Find where the given text appears and provide that cell's center as [x, y] coordinate. 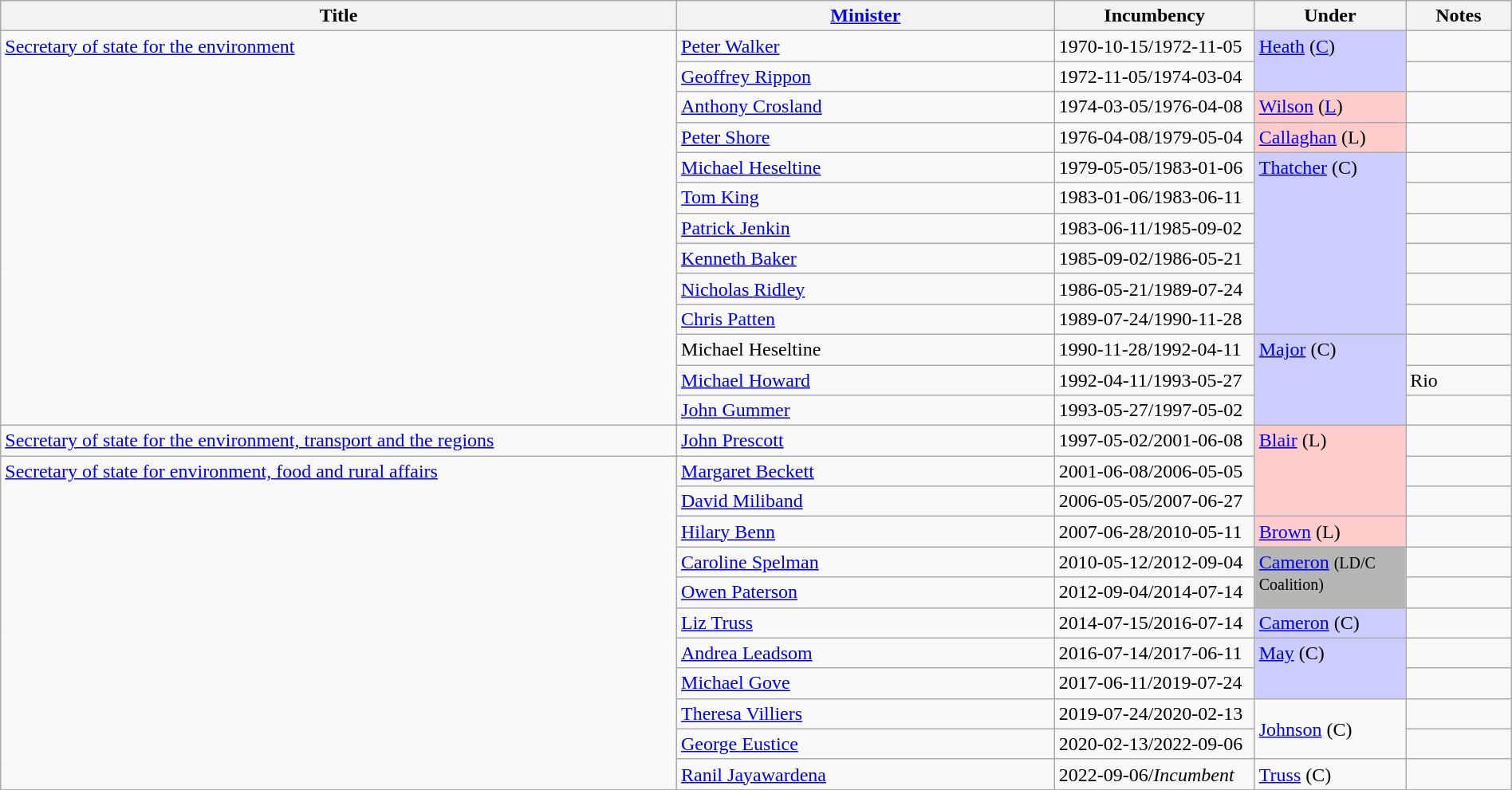
Kenneth Baker [866, 258]
Secretary of state for the environment, transport and the regions [339, 441]
Hilary Benn [866, 532]
Caroline Spelman [866, 562]
2016-07-14/2017-06-11 [1155, 653]
Blair (L) [1330, 471]
Notes [1459, 16]
1993-05-27/1997-05-02 [1155, 411]
1976-04-08/1979-05-04 [1155, 137]
Cameron (LD/C Coalition) [1330, 577]
Michael Gove [866, 683]
1985-09-02/1986-05-21 [1155, 258]
2010-05-12/2012-09-04 [1155, 562]
Rio [1459, 380]
1979-05-05/1983-01-06 [1155, 167]
Michael Howard [866, 380]
1992-04-11/1993-05-27 [1155, 380]
Andrea Leadsom [866, 653]
Minister [866, 16]
Truss (C) [1330, 774]
2006-05-05/2007-06-27 [1155, 501]
Major (C) [1330, 379]
1983-06-11/1985-09-02 [1155, 228]
1972-11-05/1974-03-04 [1155, 77]
2014-07-15/2016-07-14 [1155, 623]
John Gummer [866, 411]
2019-07-24/2020-02-13 [1155, 713]
1989-07-24/1990-11-28 [1155, 319]
2001-06-08/2006-05-05 [1155, 471]
John Prescott [866, 441]
2012-09-04/2014-07-14 [1155, 592]
Callaghan (L) [1330, 137]
Wilson (L) [1330, 107]
Theresa Villiers [866, 713]
1986-05-21/1989-07-24 [1155, 289]
2007-06-28/2010-05-11 [1155, 532]
1983-01-06/1983-06-11 [1155, 198]
Owen Paterson [866, 592]
1970-10-15/1972-11-05 [1155, 46]
Chris Patten [866, 319]
Heath (C) [1330, 61]
Patrick Jenkin [866, 228]
1974-03-05/1976-04-08 [1155, 107]
Johnson (C) [1330, 729]
Brown (L) [1330, 532]
Thatcher (C) [1330, 243]
Peter Shore [866, 137]
2022-09-06/Incumbent [1155, 774]
Peter Walker [866, 46]
Liz Truss [866, 623]
Geoffrey Rippon [866, 77]
Anthony Crosland [866, 107]
May (C) [1330, 668]
Ranil Jayawardena [866, 774]
Title [339, 16]
Cameron (C) [1330, 623]
David Miliband [866, 501]
Margaret Beckett [866, 471]
Nicholas Ridley [866, 289]
1990-11-28/1992-04-11 [1155, 349]
2020-02-13/2022-09-06 [1155, 744]
1997-05-02/2001-06-08 [1155, 441]
Secretary of state for the environment [339, 228]
Tom King [866, 198]
2017-06-11/2019-07-24 [1155, 683]
Incumbency [1155, 16]
George Eustice [866, 744]
Under [1330, 16]
Secretary of state for environment, food and rural affairs [339, 623]
